Capture the cell that displays the provided text and extract its (x, y) central coordinate. 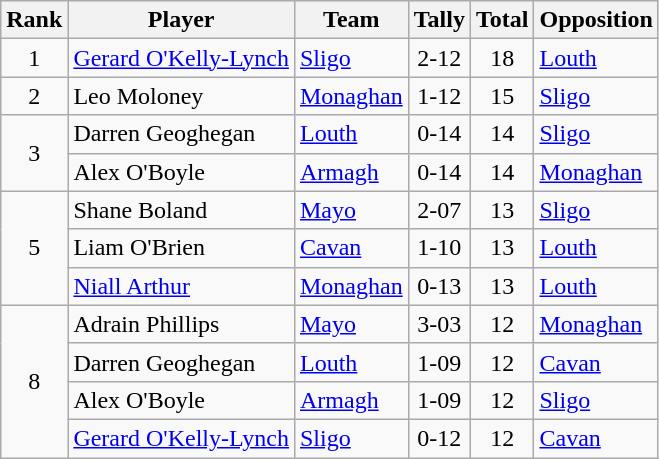
Niall Arthur (182, 286)
5 (34, 248)
2-07 (439, 210)
Adrain Phillips (182, 324)
Shane Boland (182, 210)
2-12 (439, 58)
Total (502, 20)
1-12 (439, 96)
3 (34, 153)
0-13 (439, 286)
3-03 (439, 324)
0-12 (439, 438)
15 (502, 96)
1-10 (439, 248)
Leo Moloney (182, 96)
Player (182, 20)
Rank (34, 20)
1 (34, 58)
8 (34, 381)
18 (502, 58)
2 (34, 96)
Opposition (596, 20)
Tally (439, 20)
Team (351, 20)
Liam O'Brien (182, 248)
